Scan for the cell matching the given text and deliver its [X, Y] coordinate at center. 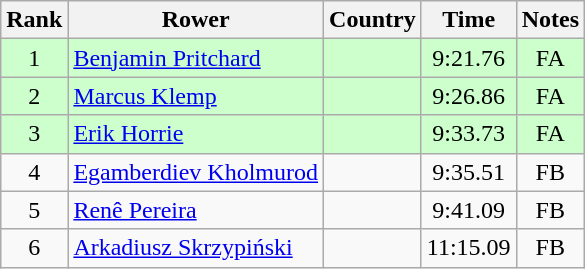
2 [34, 96]
9:41.09 [468, 210]
9:21.76 [468, 58]
Egamberdiev Kholmurod [196, 172]
9:26.86 [468, 96]
Benjamin Pritchard [196, 58]
Erik Horrie [196, 134]
4 [34, 172]
Country [373, 20]
11:15.09 [468, 248]
Rank [34, 20]
9:35.51 [468, 172]
Time [468, 20]
Notes [550, 20]
9:33.73 [468, 134]
3 [34, 134]
5 [34, 210]
1 [34, 58]
Arkadiusz Skrzypiński [196, 248]
Marcus Klemp [196, 96]
6 [34, 248]
Renê Pereira [196, 210]
Rower [196, 20]
